Scan for the cell matching the given text and deliver its (x, y) coordinate at center. 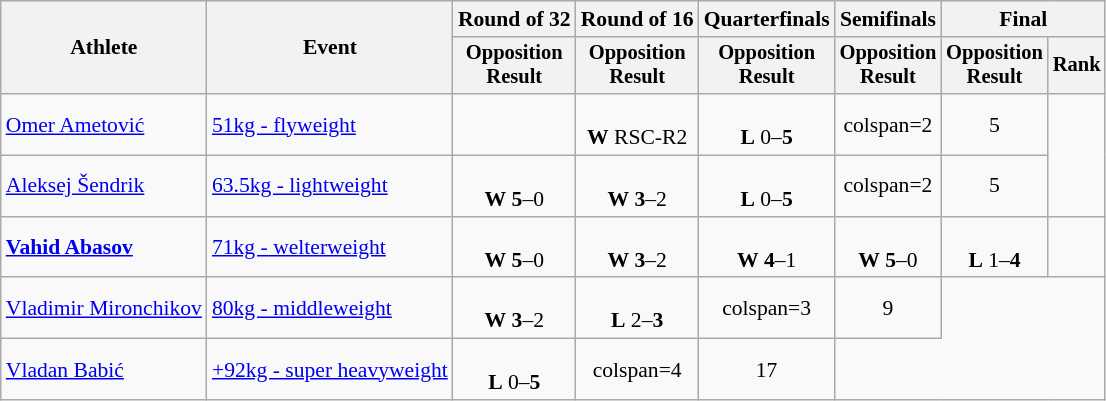
L 2–3 (638, 308)
Rank (1077, 66)
Round of 16 (638, 19)
17 (767, 370)
63.5kg - lightweight (330, 186)
Vladimir Mironchikov (104, 308)
colspan=4 (638, 370)
Omer Ametović (104, 124)
colspan=3 (767, 308)
Aleksej Šendrik (104, 186)
Final (1023, 19)
80kg - middleweight (330, 308)
Quarterfinals (767, 19)
71kg - welterweight (330, 248)
L 1–4 (994, 248)
Semifinals (888, 19)
51kg - flyweight (330, 124)
W 4–1 (767, 248)
Round of 32 (514, 19)
Event (330, 48)
+92kg - super heavyweight (330, 370)
9 (888, 308)
Athlete (104, 48)
W RSC-R2 (638, 124)
Vahid Abasov (104, 248)
Vladan Babić (104, 370)
